Provide the [x, y] coordinate of the cell's center where the given text is located.  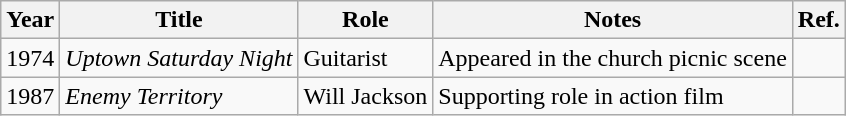
Year [30, 20]
Title [179, 20]
Appeared in the church picnic scene [613, 58]
1987 [30, 96]
Notes [613, 20]
Role [366, 20]
Enemy Territory [179, 96]
1974 [30, 58]
Will Jackson [366, 96]
Ref. [818, 20]
Uptown Saturday Night [179, 58]
Guitarist [366, 58]
Supporting role in action film [613, 96]
